Scan for the cell matching the given text and deliver its (X, Y) coordinate at center. 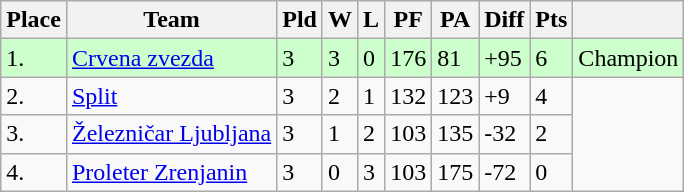
+9 (504, 96)
175 (456, 172)
-72 (504, 172)
Diff (504, 20)
123 (456, 96)
Železničar Ljubljana (171, 134)
PA (456, 20)
Crvena zvezda (171, 58)
132 (408, 96)
1. (34, 58)
81 (456, 58)
-32 (504, 134)
3. (34, 134)
Pts (552, 20)
Split (171, 96)
W (340, 20)
6 (552, 58)
PF (408, 20)
Champion (628, 58)
L (372, 20)
Proleter Zrenjanin (171, 172)
2. (34, 96)
4 (552, 96)
135 (456, 134)
176 (408, 58)
4. (34, 172)
+95 (504, 58)
Team (171, 20)
Pld (300, 20)
Place (34, 20)
